Find where the given text appears and provide that cell's center as [X, Y] coordinate. 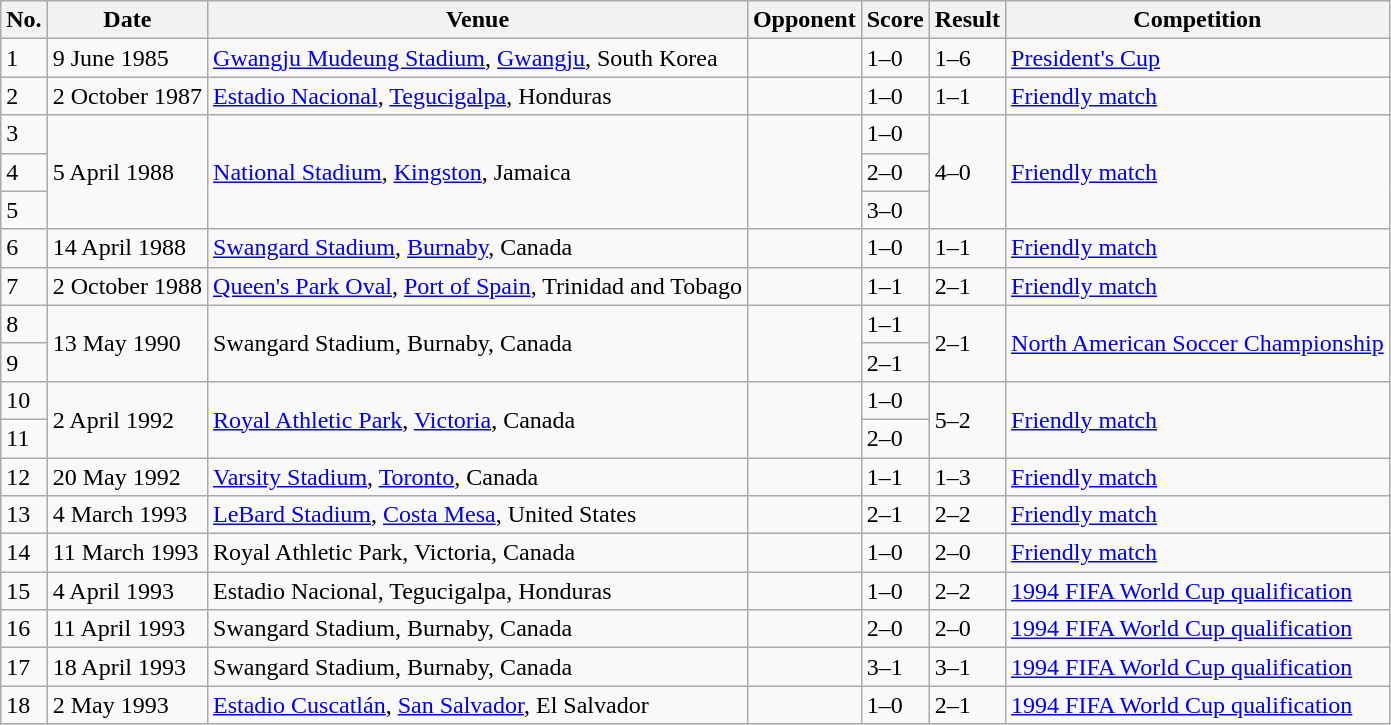
Queen's Park Oval, Port of Spain, Trinidad and Tobago [478, 286]
6 [24, 248]
5–2 [967, 419]
2 [24, 96]
18 April 1993 [127, 667]
10 [24, 400]
11 April 1993 [127, 629]
4 March 1993 [127, 515]
2 October 1988 [127, 286]
2 May 1993 [127, 705]
9 June 1985 [127, 58]
4 [24, 172]
20 May 1992 [127, 477]
13 May 1990 [127, 343]
16 [24, 629]
15 [24, 591]
National Stadium, Kingston, Jamaica [478, 172]
1 [24, 58]
18 [24, 705]
14 [24, 553]
14 April 1988 [127, 248]
Result [967, 20]
Venue [478, 20]
4 April 1993 [127, 591]
9 [24, 362]
5 April 1988 [127, 172]
3 [24, 134]
2 April 1992 [127, 419]
North American Soccer Championship [1198, 343]
Opponent [804, 20]
11 March 1993 [127, 553]
LeBard Stadium, Costa Mesa, United States [478, 515]
Competition [1198, 20]
4–0 [967, 172]
Estadio Cuscatlán, San Salvador, El Salvador [478, 705]
Varsity Stadium, Toronto, Canada [478, 477]
Score [895, 20]
1–3 [967, 477]
1–6 [967, 58]
11 [24, 438]
Gwangju Mudeung Stadium, Gwangju, South Korea [478, 58]
13 [24, 515]
3–0 [895, 210]
8 [24, 324]
7 [24, 286]
President's Cup [1198, 58]
Date [127, 20]
5 [24, 210]
12 [24, 477]
17 [24, 667]
No. [24, 20]
2 October 1987 [127, 96]
